From the cell containing the given text, extract its center point as (X, Y) coordinate. 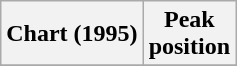
Chart (1995) (72, 34)
Peakposition (189, 34)
